Detect which cell encompasses the target text, then output its (X, Y) center coordinate. 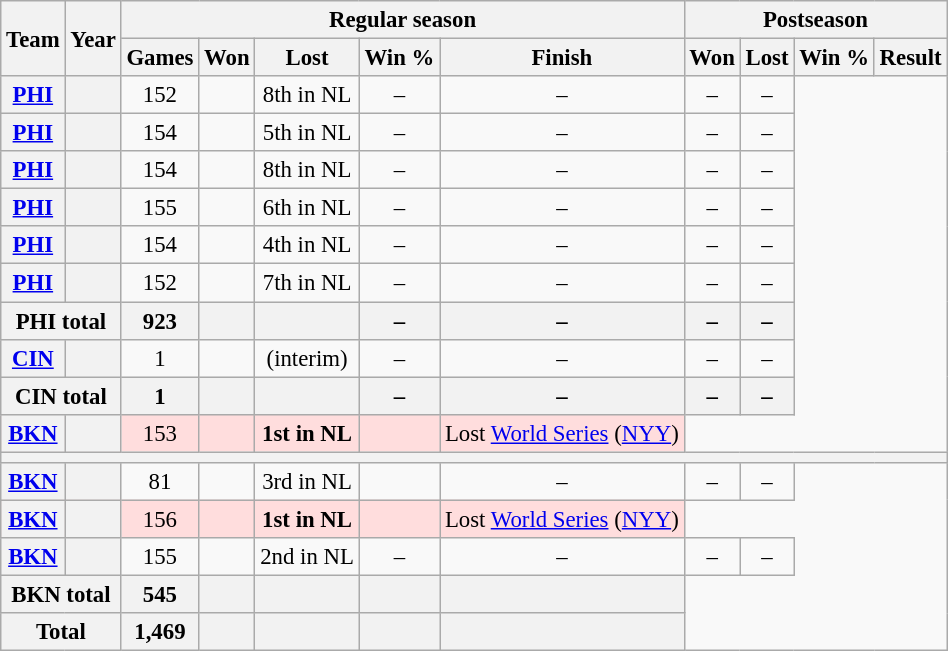
5th in NL (307, 133)
2nd in NL (307, 557)
CIN total (61, 396)
Regular season (402, 20)
81 (160, 482)
CIN (33, 358)
BKN total (61, 594)
6th in NL (307, 208)
156 (160, 519)
4th in NL (307, 245)
PHI total (61, 321)
Result (910, 58)
Year (93, 38)
Total (61, 632)
(interim) (307, 358)
3rd in NL (307, 482)
1,469 (160, 632)
923 (160, 321)
7th in NL (307, 283)
Postseason (816, 20)
153 (160, 433)
545 (160, 594)
Games (160, 58)
Team (33, 38)
Finish (562, 58)
